Find where the given text appears and provide that cell's center as (X, Y) coordinate. 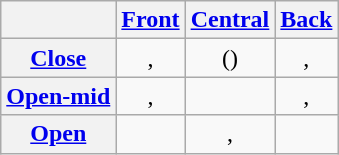
Close (58, 58)
Central (230, 20)
Back (306, 20)
() (230, 58)
Open-mid (58, 96)
Open (58, 134)
Front (150, 20)
